Return the (X, Y) coordinate for the center point of the cell that contains the specified text.  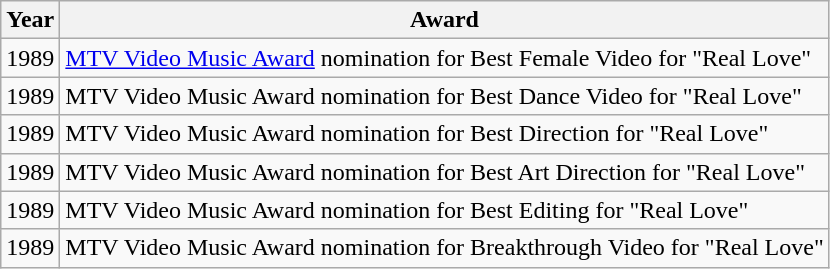
Award (444, 20)
MTV Video Music Award nomination for Breakthrough Video for "Real Love" (444, 248)
MTV Video Music Award nomination for Best Direction for "Real Love" (444, 134)
MTV Video Music Award nomination for Best Female Video for "Real Love" (444, 58)
MTV Video Music Award nomination for Best Editing for "Real Love" (444, 210)
MTV Video Music Award nomination for Best Art Direction for "Real Love" (444, 172)
Year (30, 20)
MTV Video Music Award nomination for Best Dance Video for "Real Love" (444, 96)
